Determine the [X, Y] coordinate at the center of the cell enclosing the given text.  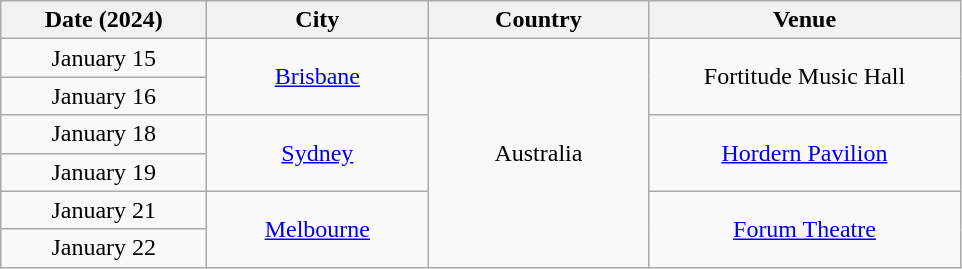
Australia [538, 153]
January 22 [104, 248]
January 18 [104, 134]
City [318, 20]
Date (2024) [104, 20]
Venue [804, 20]
January 21 [104, 210]
January 16 [104, 96]
January 19 [104, 172]
Sydney [318, 153]
Forum Theatre [804, 229]
January 15 [104, 58]
Fortitude Music Hall [804, 77]
Hordern Pavilion [804, 153]
Melbourne [318, 229]
Country [538, 20]
Brisbane [318, 77]
